Extract the [X, Y] coordinate from the center of the cell holding the provided text.  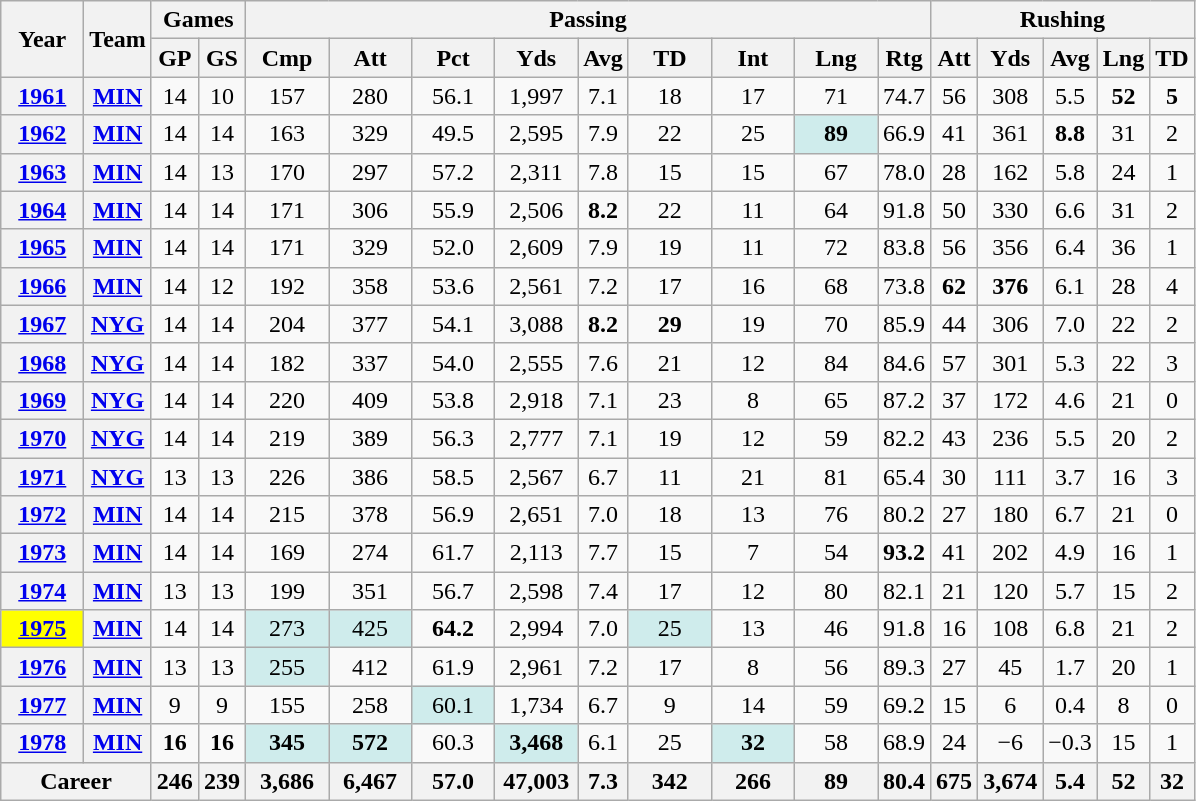
255 [286, 667]
258 [370, 705]
5 [1172, 96]
182 [286, 362]
2,651 [536, 515]
56.7 [454, 591]
308 [1010, 96]
215 [286, 515]
53.6 [454, 286]
358 [370, 286]
2,609 [536, 248]
23 [670, 400]
1976 [42, 667]
60.1 [454, 705]
1963 [42, 172]
72 [836, 248]
7.8 [604, 172]
1962 [42, 134]
220 [286, 400]
73.8 [904, 286]
50 [954, 210]
2,567 [536, 477]
337 [370, 362]
1,734 [536, 705]
6.8 [1070, 629]
70 [836, 324]
274 [370, 553]
54.1 [454, 324]
65 [836, 400]
204 [286, 324]
2,994 [536, 629]
1977 [42, 705]
3.7 [1070, 477]
3,088 [536, 324]
Cmp [286, 58]
55.9 [454, 210]
Rtg [904, 58]
4.6 [1070, 400]
1964 [42, 210]
8.8 [1070, 134]
4.9 [1070, 553]
4 [1172, 286]
239 [222, 781]
219 [286, 438]
Games [198, 20]
Passing [588, 20]
7.4 [604, 591]
1974 [42, 591]
1978 [42, 743]
172 [1010, 400]
54 [836, 553]
3,468 [536, 743]
68.9 [904, 743]
162 [1010, 172]
56.3 [454, 438]
192 [286, 286]
2,113 [536, 553]
0.4 [1070, 705]
266 [752, 781]
155 [286, 705]
5.7 [1070, 591]
572 [370, 743]
1971 [42, 477]
2,506 [536, 210]
49.5 [454, 134]
1965 [42, 248]
Pct [454, 58]
80.4 [904, 781]
29 [670, 324]
82.1 [904, 591]
1.7 [1070, 667]
−6 [1010, 743]
60.3 [454, 743]
202 [1010, 553]
1961 [42, 96]
GS [222, 58]
58.5 [454, 477]
376 [1010, 286]
78.0 [904, 172]
82.2 [904, 438]
83.8 [904, 248]
170 [286, 172]
53.8 [454, 400]
69.2 [904, 705]
7.7 [604, 553]
36 [1123, 248]
57 [954, 362]
80.2 [904, 515]
37 [954, 400]
62 [954, 286]
66.9 [904, 134]
1969 [42, 400]
7.3 [604, 781]
2,561 [536, 286]
6.6 [1070, 210]
10 [222, 96]
1,997 [536, 96]
56.9 [454, 515]
57.2 [454, 172]
301 [1010, 362]
80 [836, 591]
45 [1010, 667]
425 [370, 629]
226 [286, 477]
74.7 [904, 96]
157 [286, 96]
1970 [42, 438]
120 [1010, 591]
280 [370, 96]
2,777 [536, 438]
85.9 [904, 324]
54.0 [454, 362]
43 [954, 438]
84 [836, 362]
330 [1010, 210]
111 [1010, 477]
1968 [42, 362]
−0.3 [1070, 743]
2,598 [536, 591]
44 [954, 324]
57.0 [454, 781]
Rushing [1063, 20]
169 [286, 553]
7 [752, 553]
7.6 [604, 362]
342 [670, 781]
6 [1010, 705]
65.4 [904, 477]
361 [1010, 134]
Team [118, 39]
GP [174, 58]
297 [370, 172]
1972 [42, 515]
409 [370, 400]
2,555 [536, 362]
5.4 [1070, 781]
412 [370, 667]
52.0 [454, 248]
236 [1010, 438]
389 [370, 438]
108 [1010, 629]
56.1 [454, 96]
67 [836, 172]
1975 [42, 629]
3,686 [286, 781]
76 [836, 515]
6,467 [370, 781]
377 [370, 324]
386 [370, 477]
1973 [42, 553]
58 [836, 743]
64 [836, 210]
273 [286, 629]
2,961 [536, 667]
64.2 [454, 629]
2,311 [536, 172]
180 [1010, 515]
Int [752, 58]
5.3 [1070, 362]
84.6 [904, 362]
378 [370, 515]
46 [836, 629]
1966 [42, 286]
87.2 [904, 400]
93.2 [904, 553]
30 [954, 477]
61.9 [454, 667]
3,674 [1010, 781]
Career [76, 781]
675 [954, 781]
356 [1010, 248]
6.4 [1070, 248]
89.3 [904, 667]
2,918 [536, 400]
61.7 [454, 553]
68 [836, 286]
351 [370, 591]
47,003 [536, 781]
81 [836, 477]
1967 [42, 324]
71 [836, 96]
5.8 [1070, 172]
163 [286, 134]
Year [42, 39]
246 [174, 781]
199 [286, 591]
345 [286, 743]
2,595 [536, 134]
